Identify which cell holds the provided text, then report its [X, Y] central coordinate. 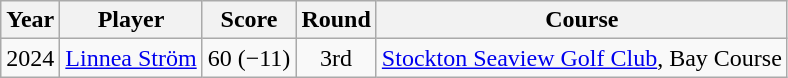
Course [582, 20]
3rd [336, 58]
Linnea Ström [131, 58]
Year [30, 20]
60 (−11) [249, 58]
2024 [30, 58]
Player [131, 20]
Score [249, 20]
Round [336, 20]
Stockton Seaview Golf Club, Bay Course [582, 58]
